Return [x, y] of the center of cell containing provided text 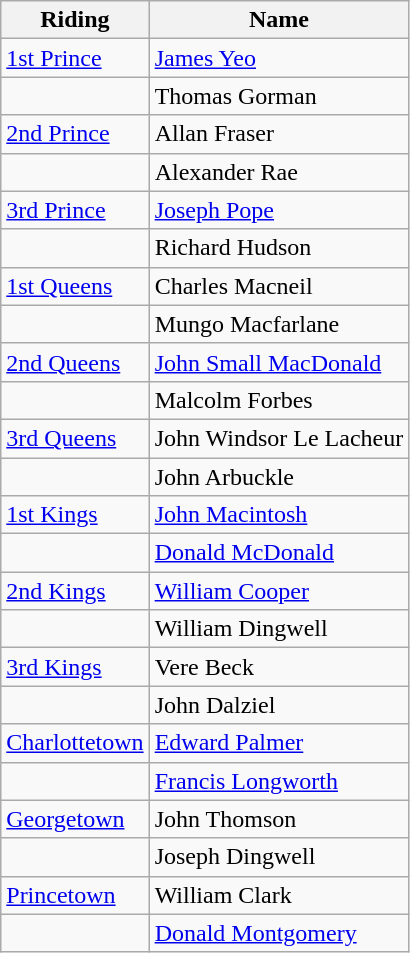
John Dalziel [279, 705]
Malcolm Forbes [279, 400]
Donald McDonald [279, 553]
William Dingwell [279, 629]
Richard Hudson [279, 248]
John Thomson [279, 819]
3rd Queens [75, 438]
Donald Montgomery [279, 933]
3rd Kings [75, 667]
Name [279, 20]
1st Kings [75, 515]
Princetown [75, 895]
Joseph Dingwell [279, 857]
Allan Fraser [279, 134]
1st Prince [75, 58]
John Windsor Le Lacheur [279, 438]
William Clark [279, 895]
John Arbuckle [279, 477]
John Macintosh [279, 515]
Thomas Gorman [279, 96]
Francis Longworth [279, 781]
Edward Palmer [279, 743]
2nd Queens [75, 362]
1st Queens [75, 286]
Joseph Pope [279, 210]
William Cooper [279, 591]
Riding [75, 20]
Georgetown [75, 819]
Charlottetown [75, 743]
2nd Kings [75, 591]
Alexander Rae [279, 172]
2nd Prince [75, 134]
John Small MacDonald [279, 362]
James Yeo [279, 58]
Mungo Macfarlane [279, 324]
Vere Beck [279, 667]
3rd Prince [75, 210]
Charles Macneil [279, 286]
